From the cell containing the given text, extract its center point as (X, Y) coordinate. 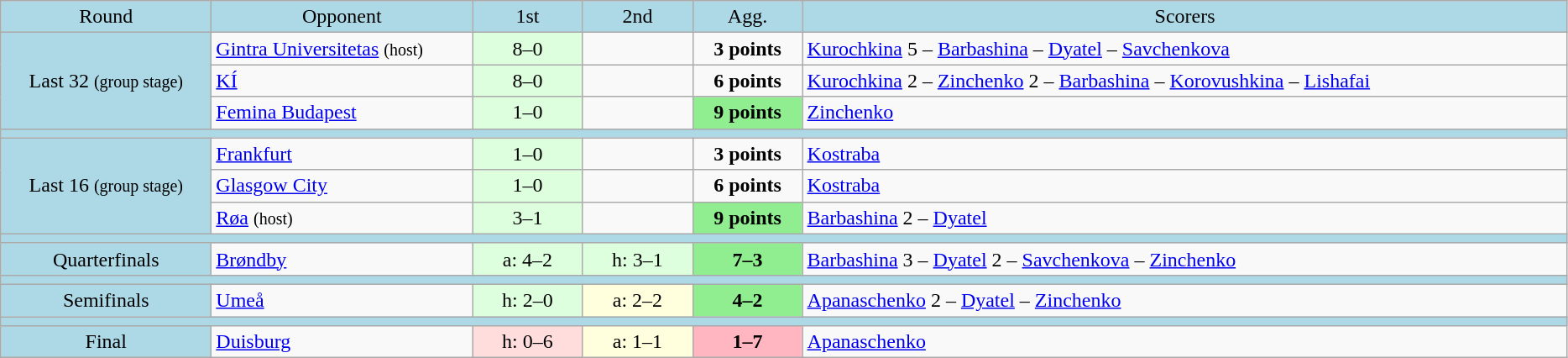
Apanaschenko (1185, 342)
Gintra Universitetas (host) (342, 49)
h: 2–0 (527, 300)
3–1 (527, 218)
h: 3–1 (638, 259)
4–2 (747, 300)
Apanaschenko 2 – Dyatel – Zinchenko (1185, 300)
a: 2–2 (638, 300)
Quarterfinals (106, 259)
Opponent (342, 17)
Semifinals (106, 300)
Barbashina 2 – Dyatel (1185, 218)
Zinchenko (1185, 113)
Scorers (1185, 17)
Final (106, 342)
Duisburg (342, 342)
Last 32 (group stage) (106, 81)
Frankfurt (342, 154)
Røa (host) (342, 218)
Femina Budapest (342, 113)
a: 1–1 (638, 342)
Kurochkina 5 – Barbashina – Dyatel – Savchenkova (1185, 49)
h: 0–6 (527, 342)
1st (527, 17)
Glasgow City (342, 186)
a: 4–2 (527, 259)
Agg. (747, 17)
Barbashina 3 – Dyatel 2 – Savchenkova – Zinchenko (1185, 259)
2nd (638, 17)
1–7 (747, 342)
Umeå (342, 300)
Last 16 (group stage) (106, 186)
Brøndby (342, 259)
Round (106, 17)
KÍ (342, 81)
Kurochkina 2 – Zinchenko 2 – Barbashina – Korovushkina – Lishafai (1185, 81)
7–3 (747, 259)
